From the cell containing the given text, extract its center point as [X, Y] coordinate. 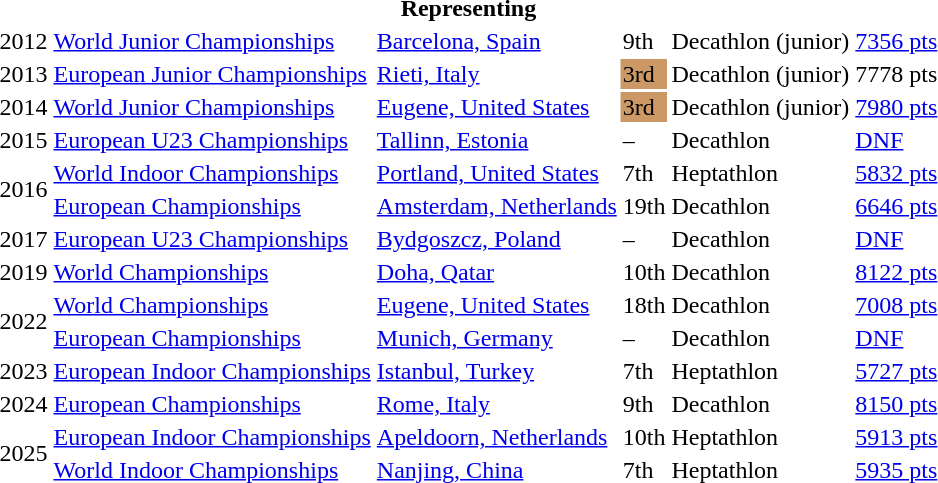
Amsterdam, Netherlands [496, 206]
19th [644, 206]
Doha, Qatar [496, 272]
Barcelona, Spain [496, 41]
European Junior Championships [212, 74]
Bydgoszcz, Poland [496, 239]
Tallinn, Estonia [496, 140]
Rieti, Italy [496, 74]
Rome, Italy [496, 404]
World Indoor Championships [212, 173]
18th [644, 305]
Istanbul, Turkey [496, 371]
Portland, United States [496, 173]
Munich, Germany [496, 338]
Apeldoorn, Netherlands [496, 437]
